Provide the [X, Y] coordinate of the cell's center where the given text is located.  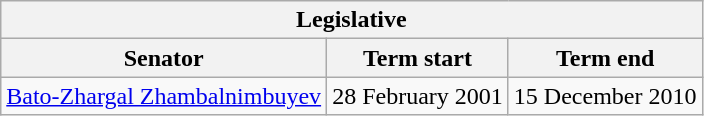
15 December 2010 [605, 96]
Legislative [352, 20]
Senator [164, 58]
Bato-Zhargal Zhambalnimbuyev [164, 96]
Term start [418, 58]
Term end [605, 58]
28 February 2001 [418, 96]
